Detect which cell encompasses the target text, then output its (x, y) center coordinate. 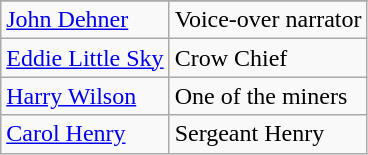
Eddie Little Sky (85, 58)
Crow Chief (268, 58)
Carol Henry (85, 134)
Voice-over narrator (268, 20)
Sergeant Henry (268, 134)
Harry Wilson (85, 96)
John Dehner (85, 20)
One of the miners (268, 96)
